Determine the (X, Y) coordinate at the center of the cell enclosing the given text.  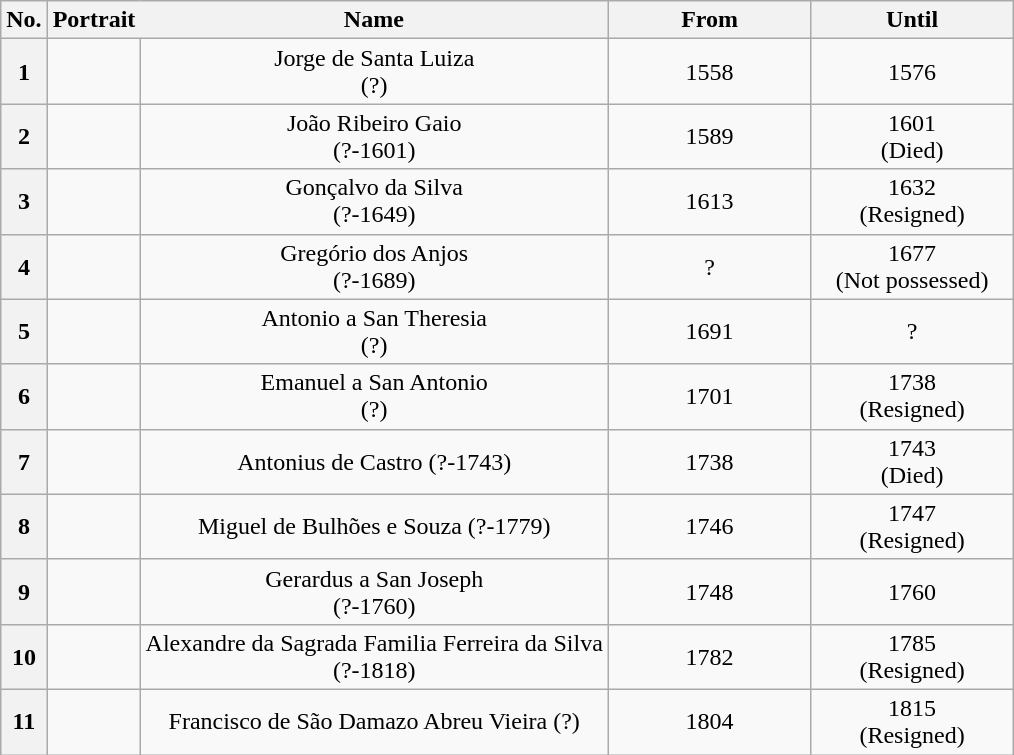
1748 (710, 592)
4 (24, 266)
Antonio a San Theresia (?) (374, 332)
1738 (Resigned) (912, 396)
Alexandre da Sagrada Familia Ferreira da Silva (?-1818) (374, 656)
3 (24, 202)
Portrait (94, 20)
Jorge de Santa Luiza (?) (374, 72)
5 (24, 332)
No. (24, 20)
10 (24, 656)
6 (24, 396)
8 (24, 526)
Emanuel a San Antonio (?) (374, 396)
1576 (912, 72)
1746 (710, 526)
1747 (Resigned) (912, 526)
Antonius de Castro (?-1743) (374, 462)
Francisco de São Damazo Abreu Vieira (?) (374, 722)
1601 (Died) (912, 136)
11 (24, 722)
Gerardus a San Joseph (?-1760) (374, 592)
1760 (912, 592)
1804 (710, 722)
Until (912, 20)
1613 (710, 202)
1701 (710, 396)
Name (374, 20)
1738 (710, 462)
1677 (Not possessed) (912, 266)
From (710, 20)
2 (24, 136)
Miguel de Bulhões e Souza (?-1779) (374, 526)
1815 (Resigned) (912, 722)
Gonçalvo da Silva (?-1649) (374, 202)
7 (24, 462)
1691 (710, 332)
1743 (Died) (912, 462)
1 (24, 72)
1785 (Resigned) (912, 656)
1589 (710, 136)
1558 (710, 72)
1782 (710, 656)
João Ribeiro Gaio (?-1601) (374, 136)
Gregório dos Anjos (?-1689) (374, 266)
9 (24, 592)
1632 (Resigned) (912, 202)
